Pinpoint the cell where the given text exists, returning its [X, Y] midpoint coordinate. 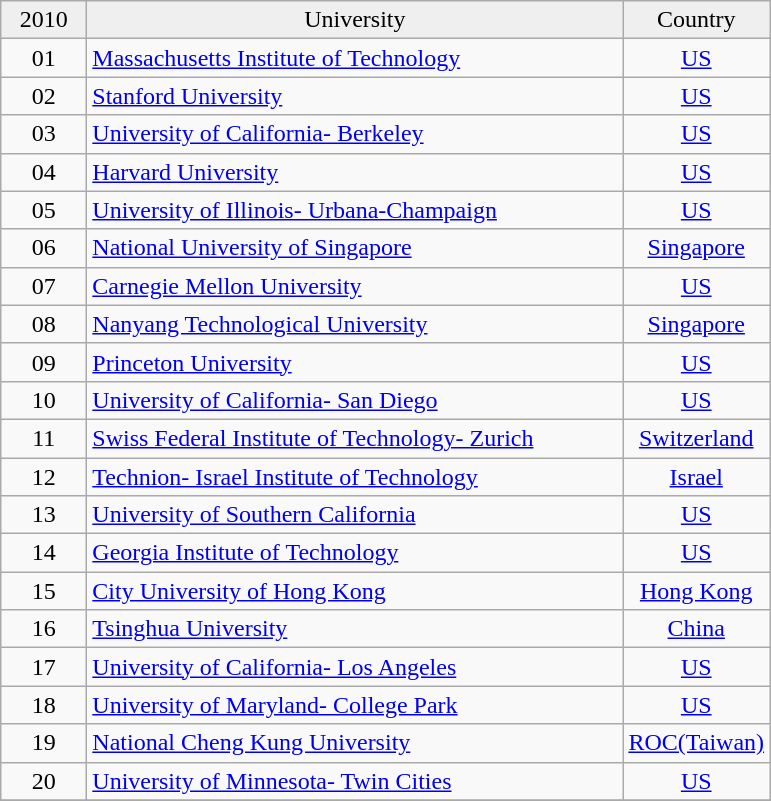
University of Southern California [355, 515]
Princeton University [355, 362]
18 [44, 705]
Massachusetts Institute of Technology [355, 58]
University of Illinois- Urbana-Champaign [355, 210]
07 [44, 286]
University of Maryland- College Park [355, 705]
19 [44, 743]
Hong Kong [696, 591]
08 [44, 324]
Stanford University [355, 96]
12 [44, 477]
National University of Singapore [355, 248]
03 [44, 134]
Tsinghua University [355, 629]
11 [44, 438]
01 [44, 58]
China [696, 629]
Israel [696, 477]
ROC(Taiwan) [696, 743]
06 [44, 248]
17 [44, 667]
Swiss Federal Institute of Technology- Zurich [355, 438]
Technion- Israel Institute of Technology [355, 477]
University of California- Los Angeles [355, 667]
16 [44, 629]
Switzerland [696, 438]
20 [44, 781]
05 [44, 210]
10 [44, 400]
Carnegie Mellon University [355, 286]
University [355, 20]
04 [44, 172]
National Cheng Kung University [355, 743]
15 [44, 591]
City University of Hong Kong [355, 591]
14 [44, 553]
University of California- San Diego [355, 400]
Country [696, 20]
Harvard University [355, 172]
09 [44, 362]
2010 [44, 20]
University of Minnesota- Twin Cities [355, 781]
Nanyang Technological University [355, 324]
02 [44, 96]
Georgia Institute of Technology [355, 553]
University of California- Berkeley [355, 134]
13 [44, 515]
